Return (x, y) of the center of cell containing provided text 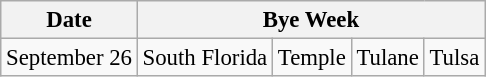
Tulsa (454, 58)
Tulane (388, 58)
Bye Week (310, 20)
South Florida (204, 58)
Date (69, 20)
Temple (312, 58)
September 26 (69, 58)
